Return [X, Y] of the center of cell containing provided text 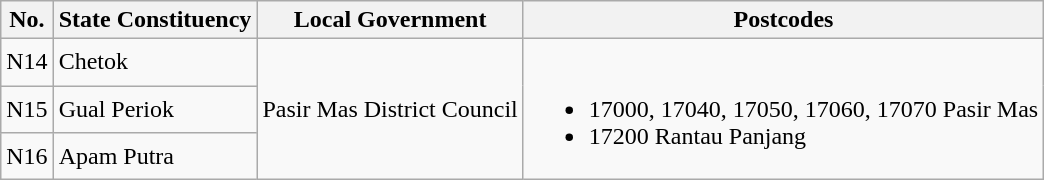
Postcodes [783, 20]
Gual Periok [155, 110]
Apam Putra [155, 156]
17000, 17040, 17050, 17060, 17070 Pasir Mas17200 Rantau Panjang [783, 109]
Chetok [155, 62]
Pasir Mas District Council [390, 109]
N14 [27, 62]
Local Government [390, 20]
N16 [27, 156]
No. [27, 20]
State Constituency [155, 20]
N15 [27, 110]
